From the cell containing the given text, extract its center point as [X, Y] coordinate. 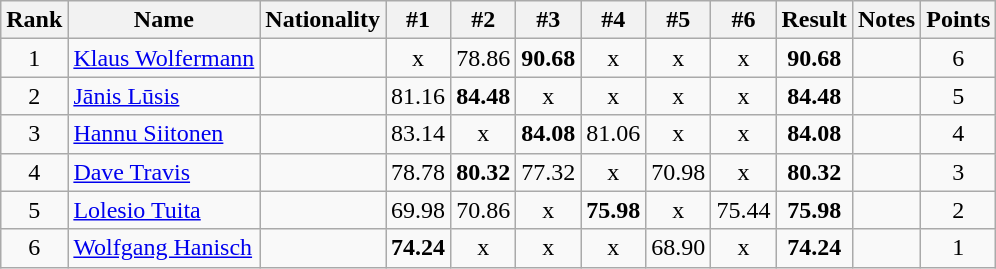
Notes [886, 20]
Nationality [323, 20]
Dave Travis [164, 172]
Hannu Siitonen [164, 134]
Wolfgang Hanisch [164, 248]
Lolesio Tuita [164, 210]
#2 [484, 20]
#5 [678, 20]
75.44 [744, 210]
78.86 [484, 58]
#6 [744, 20]
#4 [614, 20]
81.16 [418, 96]
Klaus Wolfermann [164, 58]
Rank [34, 20]
#1 [418, 20]
Points [958, 20]
68.90 [678, 248]
81.06 [614, 134]
70.98 [678, 172]
70.86 [484, 210]
69.98 [418, 210]
78.78 [418, 172]
83.14 [418, 134]
77.32 [548, 172]
#3 [548, 20]
Jānis Lūsis [164, 96]
Name [164, 20]
Result [814, 20]
